Return (x, y) of the center of cell containing provided text 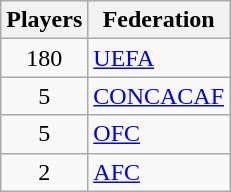
AFC (159, 172)
Federation (159, 20)
UEFA (159, 58)
Players (44, 20)
2 (44, 172)
OFC (159, 134)
180 (44, 58)
CONCACAF (159, 96)
